Return the (X, Y) coordinate for the center point of the cell that contains the specified text.  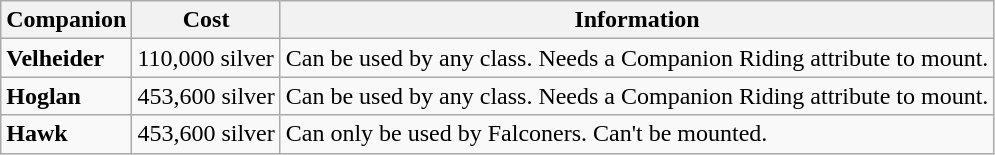
Companion (66, 20)
Information (637, 20)
Hoglan (66, 96)
Can only be used by Falconers. Can't be mounted. (637, 134)
Cost (206, 20)
110,000 silver (206, 58)
Velheider (66, 58)
Hawk (66, 134)
